From the cell containing the given text, extract its center point as [X, Y] coordinate. 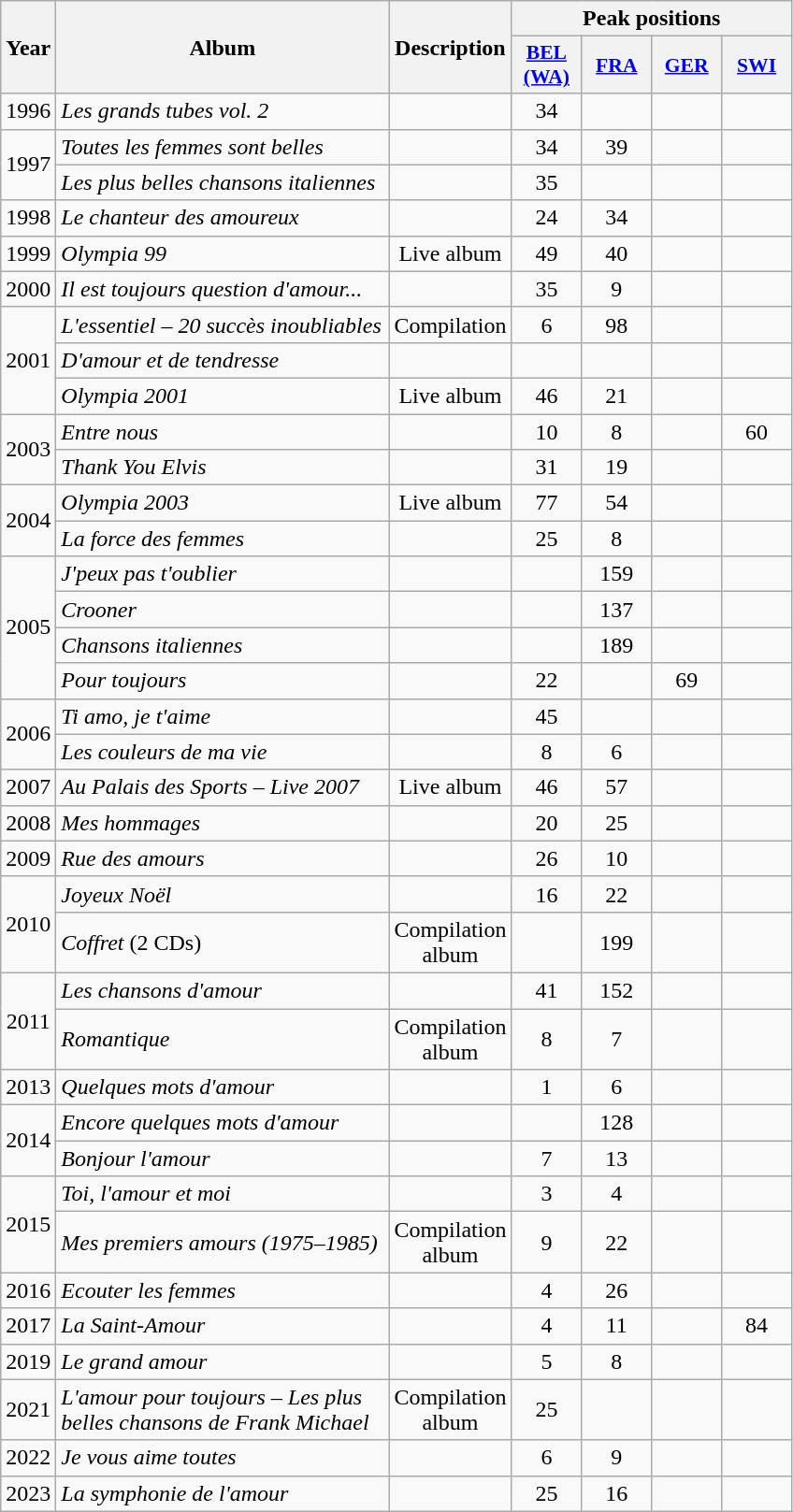
2017 [28, 1326]
L'essentiel – 20 succès inoubliables [223, 324]
128 [617, 1123]
Je vous aime toutes [223, 1458]
La symphonie de l'amour [223, 1493]
2021 [28, 1410]
1 [546, 1087]
Au Palais des Sports – Live 2007 [223, 787]
2019 [28, 1361]
GER [686, 65]
189 [617, 645]
Peak positions [652, 19]
57 [617, 787]
Le chanteur des amoureux [223, 218]
Il est toujours question d'amour... [223, 289]
J'peux pas t'oublier [223, 574]
1997 [28, 165]
Year [28, 47]
2007 [28, 787]
98 [617, 324]
Thank You Elvis [223, 468]
Ti amo, je t'aime [223, 716]
Crooner [223, 610]
2006 [28, 734]
Album [223, 47]
19 [617, 468]
2010 [28, 924]
69 [686, 681]
21 [617, 396]
Les grands tubes vol. 2 [223, 111]
Les couleurs de ma vie [223, 752]
Mes premiers amours (1975–1985) [223, 1242]
Olympia 99 [223, 253]
2014 [28, 1141]
Encore quelques mots d'amour [223, 1123]
Bonjour l'amour [223, 1159]
77 [546, 503]
2015 [28, 1225]
Mes hommages [223, 823]
2022 [28, 1458]
2016 [28, 1290]
11 [617, 1326]
Compilation [451, 324]
39 [617, 147]
49 [546, 253]
Quelques mots d'amour [223, 1087]
SWI [757, 65]
La Saint-Amour [223, 1326]
D'amour et de tendresse [223, 360]
2011 [28, 1021]
13 [617, 1159]
40 [617, 253]
Description [451, 47]
2001 [28, 360]
Coffret (2 CDs) [223, 943]
2008 [28, 823]
Toutes les femmes sont belles [223, 147]
2023 [28, 1493]
45 [546, 716]
1998 [28, 218]
24 [546, 218]
2003 [28, 449]
5 [546, 1361]
Rue des amours [223, 858]
31 [546, 468]
Joyeux Noël [223, 894]
159 [617, 574]
54 [617, 503]
Toi, l'amour et moi [223, 1194]
Pour toujours [223, 681]
L'amour pour toujours – Les plus belles chansons de Frank Michael [223, 1410]
20 [546, 823]
2009 [28, 858]
3 [546, 1194]
2004 [28, 521]
FRA [617, 65]
2000 [28, 289]
Entre nous [223, 431]
137 [617, 610]
1996 [28, 111]
152 [617, 990]
Olympia 2001 [223, 396]
60 [757, 431]
2013 [28, 1087]
1999 [28, 253]
Les chansons d'amour [223, 990]
199 [617, 943]
La force des femmes [223, 539]
Olympia 2003 [223, 503]
BEL(WA) [546, 65]
Le grand amour [223, 1361]
2005 [28, 627]
Chansons italiennes [223, 645]
84 [757, 1326]
Romantique [223, 1038]
41 [546, 990]
Les plus belles chansons italiennes [223, 182]
Ecouter les femmes [223, 1290]
